For the text-containing cell, return its midpoint in [X, Y] coordinate format. 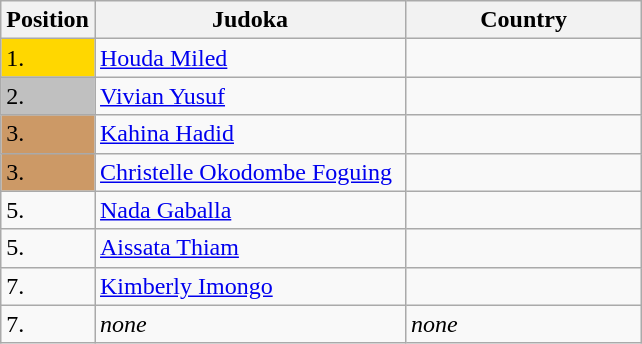
Country [524, 20]
Kimberly Imongo [250, 286]
Houda Miled [250, 58]
1. [48, 58]
Christelle Okodombe Foguing [250, 172]
2. [48, 96]
Nada Gaballa [250, 210]
Position [48, 20]
Vivian Yusuf [250, 96]
Kahina Hadid [250, 134]
Judoka [250, 20]
Aissata Thiam [250, 248]
